Pinpoint the cell where the given text exists, returning its [x, y] midpoint coordinate. 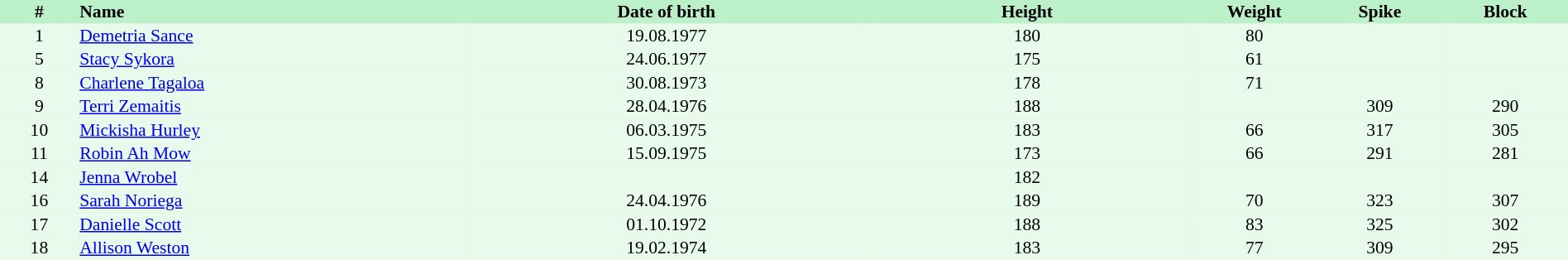
70 [1255, 200]
# [40, 12]
15.09.1975 [667, 153]
01.10.1972 [667, 224]
173 [1027, 153]
317 [1380, 129]
Charlene Tagaloa [275, 83]
182 [1027, 177]
19.08.1977 [667, 35]
323 [1380, 200]
80 [1255, 35]
Stacy Sykora [275, 59]
281 [1505, 153]
24.04.1976 [667, 200]
83 [1255, 224]
06.03.1975 [667, 129]
295 [1505, 248]
Mickisha Hurley [275, 129]
8 [40, 83]
291 [1380, 153]
Demetria Sance [275, 35]
Sarah Noriega [275, 200]
Name [275, 12]
24.06.1977 [667, 59]
Jenna Wrobel [275, 177]
17 [40, 224]
71 [1255, 83]
Terri Zemaitis [275, 106]
5 [40, 59]
30.08.1973 [667, 83]
Date of birth [667, 12]
19.02.1974 [667, 248]
9 [40, 106]
189 [1027, 200]
178 [1027, 83]
307 [1505, 200]
305 [1505, 129]
180 [1027, 35]
Spike [1380, 12]
11 [40, 153]
325 [1380, 224]
Height [1027, 12]
10 [40, 129]
Block [1505, 12]
28.04.1976 [667, 106]
1 [40, 35]
175 [1027, 59]
14 [40, 177]
Weight [1255, 12]
18 [40, 248]
Allison Weston [275, 248]
302 [1505, 224]
Robin Ah Mow [275, 153]
290 [1505, 106]
61 [1255, 59]
77 [1255, 248]
16 [40, 200]
Danielle Scott [275, 224]
